Search for the cell housing the specified text and yield its (x, y) center coordinate. 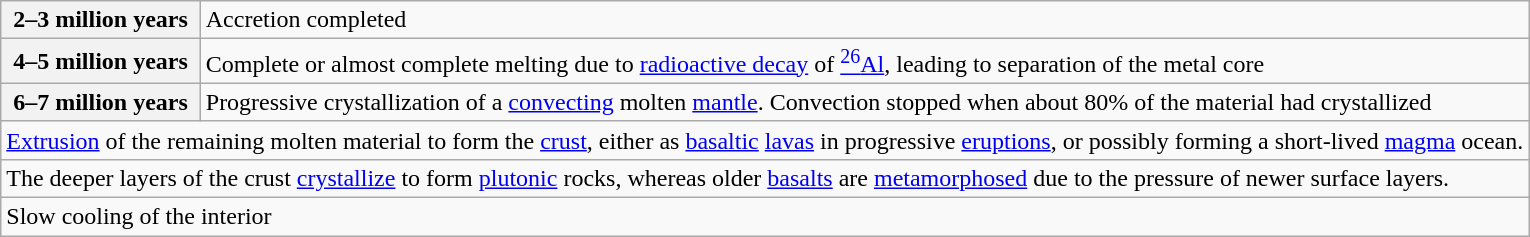
Complete or almost complete melting due to radioactive decay of 26Al, leading to separation of the metal core (864, 62)
Slow cooling of the interior (765, 217)
2–3 million years (101, 20)
Progressive crystallization of a convecting molten mantle. Convection stopped when about 80% of the material had crystallized (864, 102)
6–7 million years (101, 102)
Accretion completed (864, 20)
4–5 million years (101, 62)
